Search for the cell housing the specified text and yield its [X, Y] center coordinate. 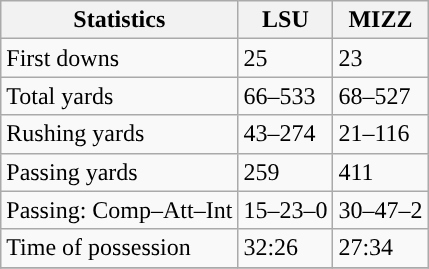
Passing: Comp–Att–Int [120, 210]
Statistics [120, 20]
Rushing yards [120, 134]
First downs [120, 58]
68–527 [380, 96]
23 [380, 58]
LSU [286, 20]
25 [286, 58]
Total yards [120, 96]
Passing yards [120, 172]
43–274 [286, 134]
32:26 [286, 248]
15–23–0 [286, 210]
411 [380, 172]
27:34 [380, 248]
MIZZ [380, 20]
259 [286, 172]
Time of possession [120, 248]
21–116 [380, 134]
66–533 [286, 96]
30–47–2 [380, 210]
